Capture the cell that displays the provided text and extract its (X, Y) central coordinate. 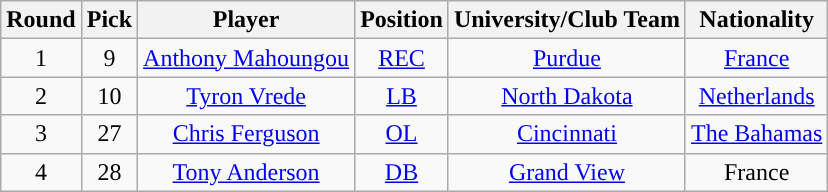
North Dakota (566, 96)
1 (41, 58)
Pick (109, 20)
2 (41, 96)
Player (246, 20)
Round (41, 20)
9 (109, 58)
Anthony Mahoungou (246, 58)
Purdue (566, 58)
27 (109, 134)
Grand View (566, 172)
Cincinnati (566, 134)
Nationality (756, 20)
Chris Ferguson (246, 134)
REC (402, 58)
DB (402, 172)
10 (109, 96)
Netherlands (756, 96)
Position (402, 20)
3 (41, 134)
The Bahamas (756, 134)
28 (109, 172)
OL (402, 134)
Tyron Vrede (246, 96)
LB (402, 96)
University/Club Team (566, 20)
4 (41, 172)
Tony Anderson (246, 172)
